From the cell containing the given text, extract its center point as [X, Y] coordinate. 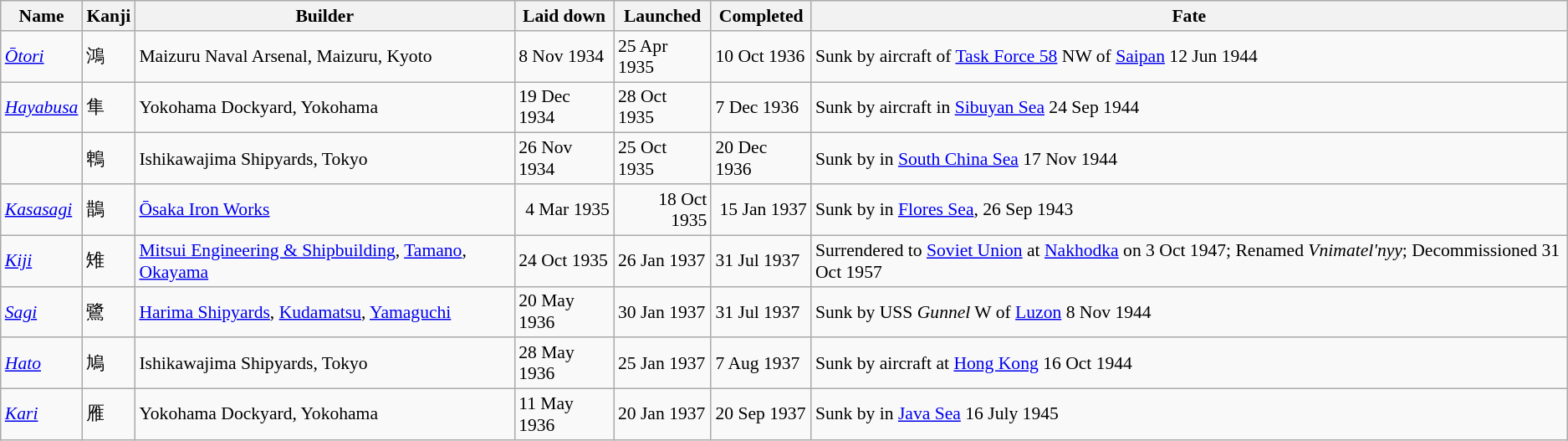
28 Oct 1935 [662, 107]
Kanji [109, 16]
Sunk by in Java Sea 16 July 1945 [1189, 415]
24 Oct 1935 [564, 261]
18 Oct 1935 [662, 209]
Sunk by aircraft of Task Force 58 NW of Saipan 12 Jun 1944 [1189, 57]
20 May 1936 [564, 311]
Name [42, 16]
鴻 [109, 57]
8 Nov 1934 [564, 57]
Launched [662, 16]
Completed [761, 16]
20 Jan 1937 [662, 415]
Sunk by aircraft at Hong Kong 16 Oct 1944 [1189, 363]
25 Jan 1937 [662, 363]
15 Jan 1937 [761, 209]
鵯 [109, 159]
7 Aug 1937 [761, 363]
Kasasagi [42, 209]
隼 [109, 107]
7 Dec 1936 [761, 107]
Kari [42, 415]
28 May 1936 [564, 363]
Harima Shipyards, Kudamatsu, Yamaguchi [324, 311]
Fate [1189, 16]
雁 [109, 415]
26 Jan 1937 [662, 261]
26 Nov 1934 [564, 159]
Ōsaka Iron Works [324, 209]
4 Mar 1935 [564, 209]
Builder [324, 16]
Kiji [42, 261]
Sagi [42, 311]
鵲 [109, 209]
Sunk by aircraft in Sibuyan Sea 24 Sep 1944 [1189, 107]
Sunk by USS Gunnel W of Luzon 8 Nov 1944 [1189, 311]
Maizuru Naval Arsenal, Maizuru, Kyoto [324, 57]
Hayabusa [42, 107]
Laid down [564, 16]
10 Oct 1936 [761, 57]
鳩 [109, 363]
雉 [109, 261]
20 Sep 1937 [761, 415]
Mitsui Engineering & Shipbuilding, Tamano, Okayama [324, 261]
30 Jan 1937 [662, 311]
Sunk by in South China Sea 17 Nov 1944 [1189, 159]
11 May 1936 [564, 415]
Sunk by in Flores Sea, 26 Sep 1943 [1189, 209]
25 Oct 1935 [662, 159]
Ōtori [42, 57]
Hato [42, 363]
鷺 [109, 311]
19 Dec 1934 [564, 107]
20 Dec 1936 [761, 159]
Surrendered to Soviet Union at Nakhodka on 3 Oct 1947; Renamed Vnimatel'nyy; Decommissioned 31 Oct 1957 [1189, 261]
25 Apr 1935 [662, 57]
